Return the (x, y) coordinate for the center point of the cell that contains the specified text.  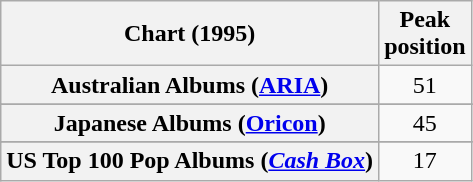
Japanese Albums (Oricon) (190, 123)
US Top 100 Pop Albums (Cash Box) (190, 161)
45 (425, 123)
Chart (1995) (190, 34)
17 (425, 161)
Peakposition (425, 34)
51 (425, 85)
Australian Albums (ARIA) (190, 85)
